Extract the (X, Y) coordinate from the center of the cell holding the provided text.  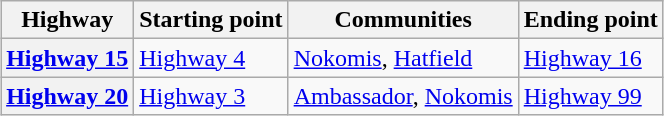
Highway 4 (211, 58)
Highway (68, 20)
Highway 16 (590, 58)
Highway 99 (590, 96)
Highway 20 (68, 96)
Highway 15 (68, 58)
Nokomis, Hatfield (403, 58)
Communities (403, 20)
Ambassador, Nokomis (403, 96)
Starting point (211, 20)
Highway 3 (211, 96)
Ending point (590, 20)
